Capture the cell that displays the provided text and extract its (x, y) central coordinate. 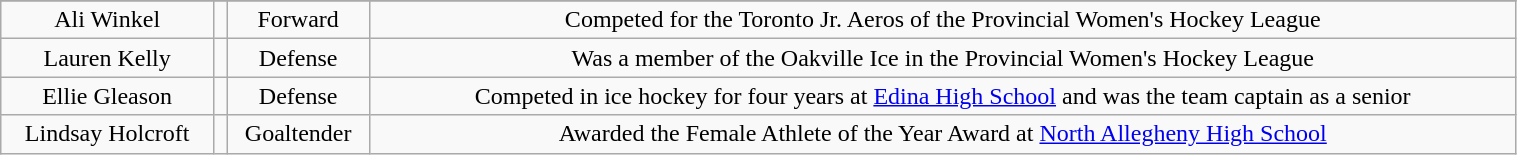
Ali Winkel (108, 20)
Goaltender (298, 134)
Was a member of the Oakville Ice in the Provincial Women's Hockey League (942, 58)
Lauren Kelly (108, 58)
Ellie Gleason (108, 96)
Forward (298, 20)
Competed in ice hockey for four years at Edina High School and was the team captain as a senior (942, 96)
Awarded the Female Athlete of the Year Award at North Allegheny High School (942, 134)
Competed for the Toronto Jr. Aeros of the Provincial Women's Hockey League (942, 20)
Lindsay Holcroft (108, 134)
